For the text-containing cell, return its midpoint in [x, y] coordinate format. 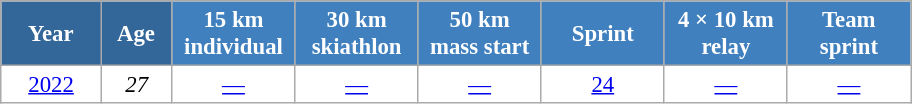
50 km mass start [480, 34]
2022 [52, 85]
30 km skiathlon [356, 34]
Year [52, 34]
27 [136, 85]
15 km individual [234, 34]
Sprint [602, 34]
Age [136, 34]
4 × 10 km relay [726, 34]
24 [602, 85]
Team sprint [848, 34]
